Return the [X, Y] coordinate for the center point of the cell that contains the specified text.  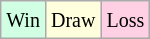
Win [24, 20]
Loss [126, 20]
Draw [72, 20]
